Determine the (X, Y) coordinate at the center of the cell enclosing the given text.  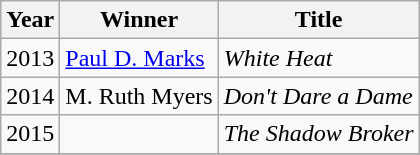
Year (30, 20)
2015 (30, 134)
White Heat (318, 58)
Paul D. Marks (139, 58)
2013 (30, 58)
Winner (139, 20)
2014 (30, 96)
The Shadow Broker (318, 134)
M. Ruth Myers (139, 96)
Don't Dare a Dame (318, 96)
Title (318, 20)
